Scan for the cell matching the given text and deliver its (x, y) coordinate at center. 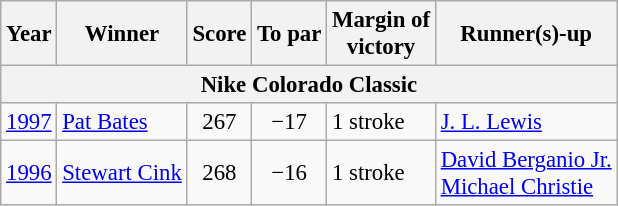
Stewart Cink (122, 174)
−17 (290, 122)
Year (29, 34)
Nike Colorado Classic (309, 85)
Pat Bates (122, 122)
Margin ofvictory (382, 34)
Winner (122, 34)
To par (290, 34)
1996 (29, 174)
Score (220, 34)
267 (220, 122)
1997 (29, 122)
268 (220, 174)
J. L. Lewis (526, 122)
Runner(s)-up (526, 34)
David Berganio Jr. Michael Christie (526, 174)
−16 (290, 174)
